Output the [X, Y] coordinate of the center of the cell containing the given text.  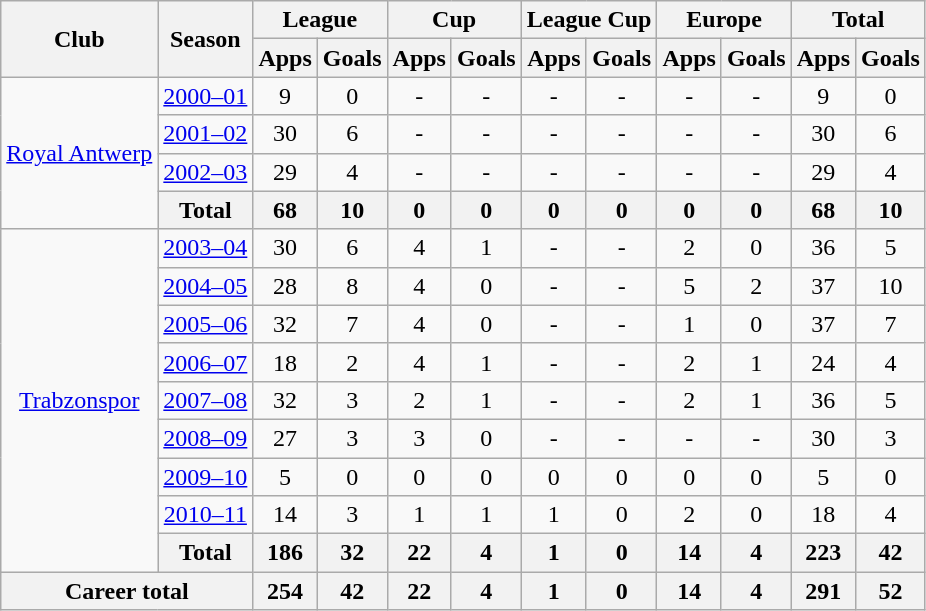
2001–02 [206, 134]
2007–08 [206, 400]
52 [891, 591]
27 [285, 438]
Career total [127, 591]
League Cup [589, 20]
Cup [454, 20]
2004–05 [206, 286]
2009–10 [206, 477]
2006–07 [206, 362]
28 [285, 286]
291 [823, 591]
League [320, 20]
254 [285, 591]
223 [823, 553]
Season [206, 39]
Europe [724, 20]
2005–06 [206, 324]
Royal Antwerp [80, 153]
2010–11 [206, 515]
24 [823, 362]
2002–03 [206, 172]
186 [285, 553]
2008–09 [206, 438]
Club [80, 39]
2003–04 [206, 248]
Trabzonspor [80, 400]
8 [352, 286]
2000–01 [206, 96]
